Scan for the cell matching the given text and deliver its (x, y) coordinate at center. 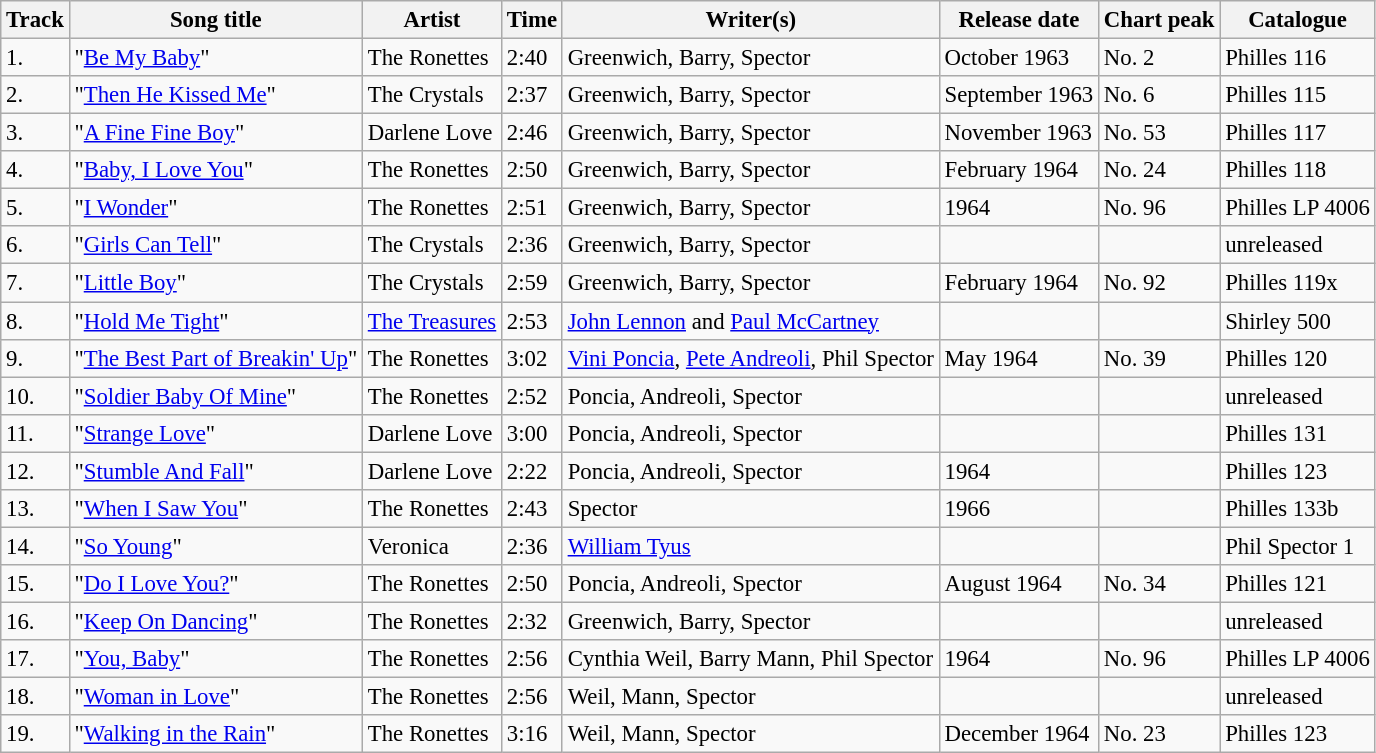
Catalogue (1298, 20)
No. 34 (1158, 584)
10. (35, 396)
Philles 119x (1298, 283)
7. (35, 283)
"When I Saw You" (216, 509)
5. (35, 208)
Shirley 500 (1298, 321)
December 1964 (1018, 734)
"Keep On Dancing" (216, 621)
2:46 (532, 133)
17. (35, 659)
2:32 (532, 621)
2. (35, 95)
Song title (216, 20)
Philles 120 (1298, 358)
No. 92 (1158, 283)
4. (35, 170)
The Treasures (432, 321)
2:37 (532, 95)
2:22 (532, 471)
"You, Baby" (216, 659)
8. (35, 321)
No. 53 (1158, 133)
No. 6 (1158, 95)
11. (35, 433)
Time (532, 20)
13. (35, 509)
"Girls Can Tell" (216, 245)
"Then He Kissed Me" (216, 95)
12. (35, 471)
William Tyus (750, 546)
19. (35, 734)
2:52 (532, 396)
"Strange Love" (216, 433)
1. (35, 58)
"A Fine Fine Boy" (216, 133)
2:43 (532, 509)
John Lennon and Paul McCartney (750, 321)
Philles 117 (1298, 133)
"Soldier Baby Of Mine" (216, 396)
Track (35, 20)
3:16 (532, 734)
2:59 (532, 283)
Philles 118 (1298, 170)
16. (35, 621)
1966 (1018, 509)
2:51 (532, 208)
15. (35, 584)
Phil Spector 1 (1298, 546)
2:40 (532, 58)
"Walking in the Rain" (216, 734)
Vini Poncia, Pete Andreoli, Phil Spector (750, 358)
Philles 115 (1298, 95)
Philles 133b (1298, 509)
6. (35, 245)
Philles 116 (1298, 58)
Chart peak (1158, 20)
No. 2 (1158, 58)
Veronica (432, 546)
Philles 131 (1298, 433)
"The Best Part of Breakin' Up" (216, 358)
"Be My Baby" (216, 58)
"Woman in Love" (216, 697)
Artist (432, 20)
14. (35, 546)
August 1964 (1018, 584)
No. 23 (1158, 734)
"Little Boy" (216, 283)
2:53 (532, 321)
3. (35, 133)
"Hold Me Tight" (216, 321)
No. 24 (1158, 170)
Writer(s) (750, 20)
September 1963 (1018, 95)
November 1963 (1018, 133)
May 1964 (1018, 358)
"Do I Love You?" (216, 584)
"So Young" (216, 546)
18. (35, 697)
Release date (1018, 20)
Philles 121 (1298, 584)
"I Wonder" (216, 208)
"Stumble And Fall" (216, 471)
3:00 (532, 433)
9. (35, 358)
Cynthia Weil, Barry Mann, Phil Spector (750, 659)
October 1963 (1018, 58)
No. 39 (1158, 358)
"Baby, I Love You" (216, 170)
Spector (750, 509)
3:02 (532, 358)
